Return (X, Y) of the center of cell containing provided text 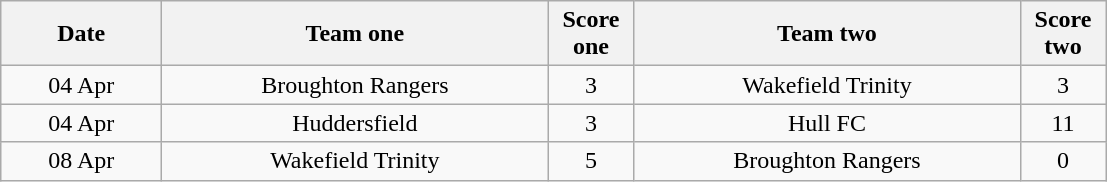
08 Apr (82, 161)
Score two (1063, 34)
0 (1063, 161)
Huddersfield (355, 123)
11 (1063, 123)
5 (591, 161)
Date (82, 34)
Team one (355, 34)
Score one (591, 34)
Hull FC (827, 123)
Team two (827, 34)
